Search for the cell housing the specified text and yield its (x, y) center coordinate. 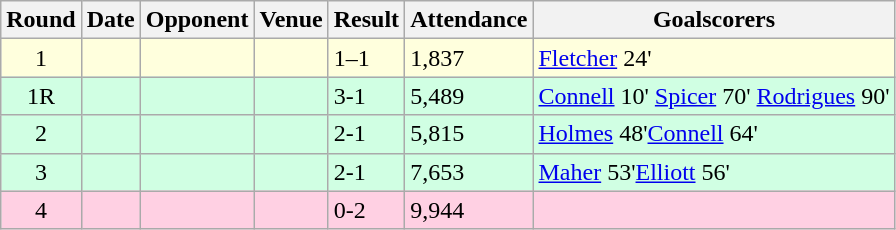
Attendance (469, 20)
1–1 (366, 58)
0-2 (366, 210)
Venue (291, 20)
Goalscorers (714, 20)
4 (41, 210)
1R (41, 96)
Date (110, 20)
3-1 (366, 96)
Fletcher 24' (714, 58)
9,944 (469, 210)
1,837 (469, 58)
Connell 10' Spicer 70' Rodrigues 90' (714, 96)
1 (41, 58)
7,653 (469, 172)
Round (41, 20)
5,489 (469, 96)
5,815 (469, 134)
3 (41, 172)
Holmes 48'Connell 64' (714, 134)
Opponent (197, 20)
Result (366, 20)
Maher 53'Elliott 56' (714, 172)
2 (41, 134)
